Search for the cell housing the specified text and yield its [X, Y] center coordinate. 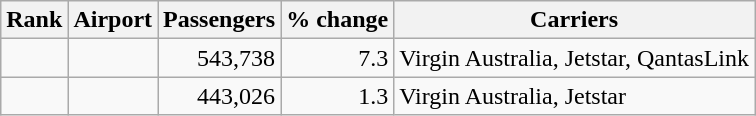
Rank [34, 20]
% change [338, 20]
Virgin Australia, Jetstar [574, 96]
7.3 [338, 58]
543,738 [220, 58]
Virgin Australia, Jetstar, QantasLink [574, 58]
Airport [113, 20]
Passengers [220, 20]
443,026 [220, 96]
Carriers [574, 20]
1.3 [338, 96]
